For the text-containing cell, return its midpoint in [X, Y] coordinate format. 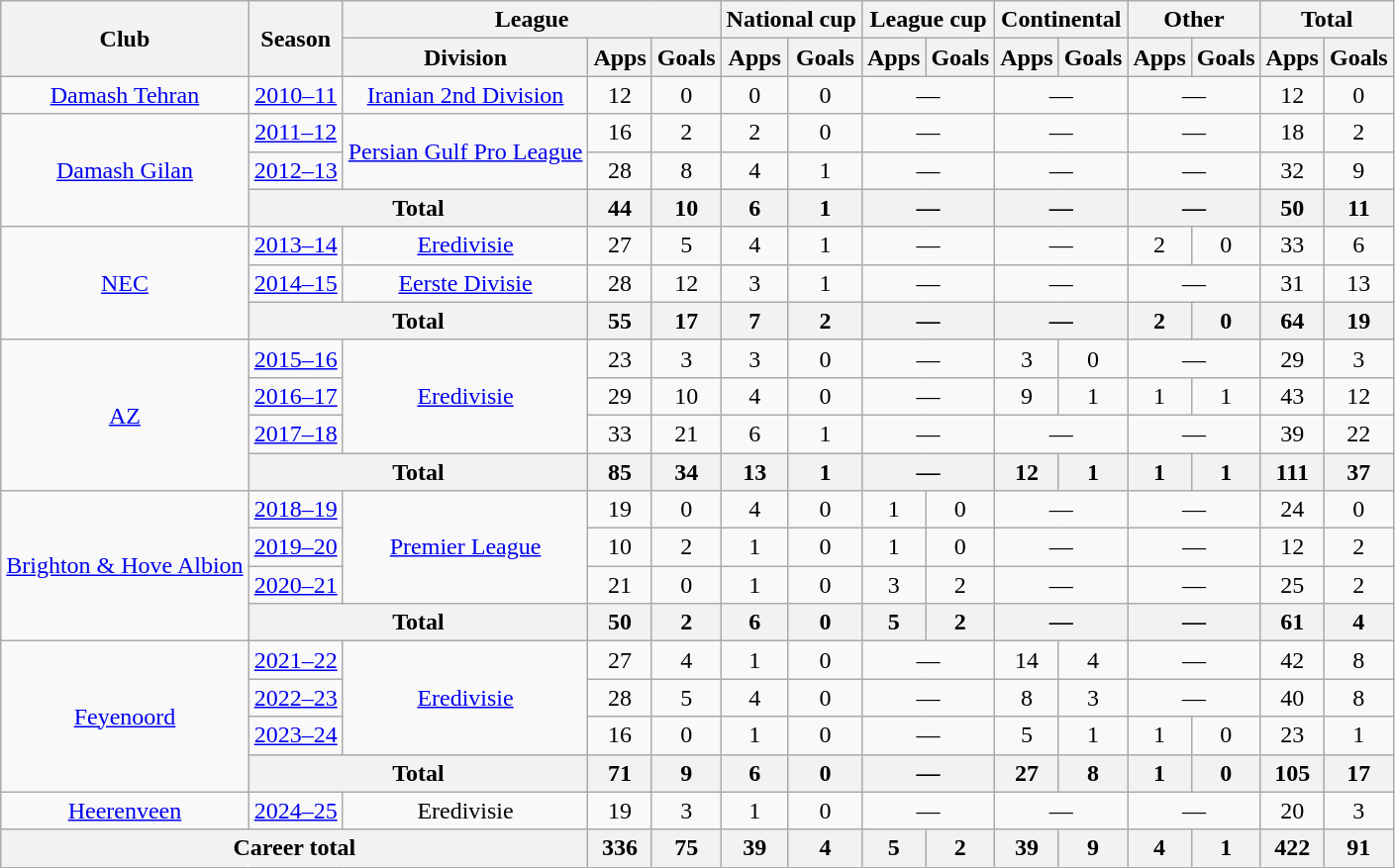
2010–11 [295, 95]
7 [754, 321]
Feyenoord [125, 717]
2015–16 [295, 358]
61 [1292, 623]
55 [620, 321]
336 [620, 848]
37 [1358, 472]
34 [686, 472]
20 [1292, 811]
2012–13 [295, 170]
2021–22 [295, 660]
85 [620, 472]
AZ [125, 415]
31 [1292, 283]
Division [465, 57]
2020–21 [295, 585]
National cup [791, 20]
2024–25 [295, 811]
Persian Gulf Pro League [465, 151]
League [532, 20]
Brighton & Hove Albion [125, 566]
105 [1292, 773]
Eerste Divisie [465, 283]
2017–18 [295, 434]
18 [1292, 133]
11 [1358, 208]
24 [1292, 510]
25 [1292, 585]
League cup [928, 20]
Iranian 2nd Division [465, 95]
75 [686, 848]
2022–23 [295, 698]
2018–19 [295, 510]
91 [1358, 848]
2014–15 [295, 283]
Career total [295, 848]
42 [1292, 660]
Premier League [465, 547]
2023–24 [295, 735]
422 [1292, 848]
2019–20 [295, 547]
NEC [125, 283]
2011–12 [295, 133]
Club [125, 39]
43 [1292, 396]
2016–17 [295, 396]
Continental [1061, 20]
32 [1292, 170]
44 [620, 208]
Heerenveen [125, 811]
Damash Gilan [125, 170]
71 [620, 773]
111 [1292, 472]
64 [1292, 321]
40 [1292, 698]
2013–14 [295, 245]
Season [295, 39]
22 [1358, 434]
Other [1194, 20]
14 [1027, 660]
Damash Tehran [125, 95]
